Return the (x, y) coordinate for the center point of the cell that contains the specified text.  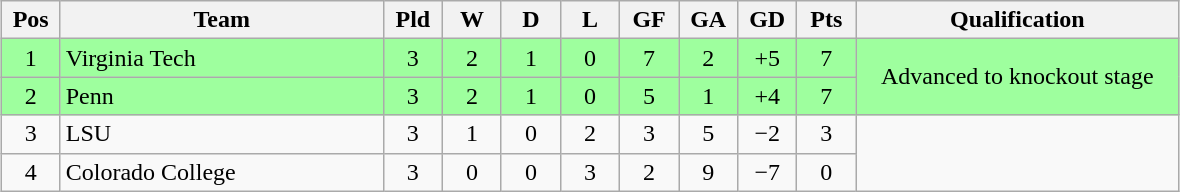
Team (222, 20)
GD (768, 20)
Pts (826, 20)
Pos (30, 20)
W (472, 20)
D (530, 20)
Penn (222, 96)
+5 (768, 58)
Pld (412, 20)
+4 (768, 96)
Colorado College (222, 172)
4 (30, 172)
Virginia Tech (222, 58)
GF (650, 20)
L (590, 20)
−7 (768, 172)
GA (708, 20)
LSU (222, 134)
Qualification (1018, 20)
9 (708, 172)
−2 (768, 134)
Advanced to knockout stage (1018, 77)
